Detect which cell encompasses the target text, then output its (x, y) center coordinate. 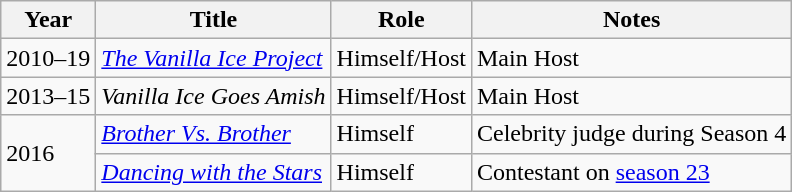
Year (48, 20)
Dancing with the Stars (214, 172)
2010–19 (48, 58)
2016 (48, 153)
Celebrity judge during Season 4 (631, 134)
Vanilla Ice Goes Amish (214, 96)
2013–15 (48, 96)
Brother Vs. Brother (214, 134)
Notes (631, 20)
Title (214, 20)
Contestant on season 23 (631, 172)
Role (401, 20)
The Vanilla Ice Project (214, 58)
